Extract the (X, Y) coordinate from the center of the cell holding the provided text.  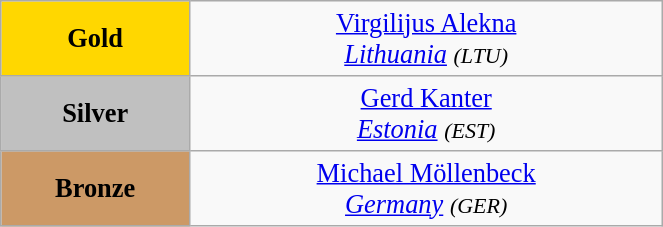
Michael MöllenbeckGermany (GER) (426, 188)
Bronze (96, 188)
Silver (96, 112)
Gerd KanterEstonia (EST) (426, 112)
Gold (96, 38)
Virgilijus AleknaLithuania (LTU) (426, 38)
